Pinpoint the cell where the given text exists, returning its [x, y] midpoint coordinate. 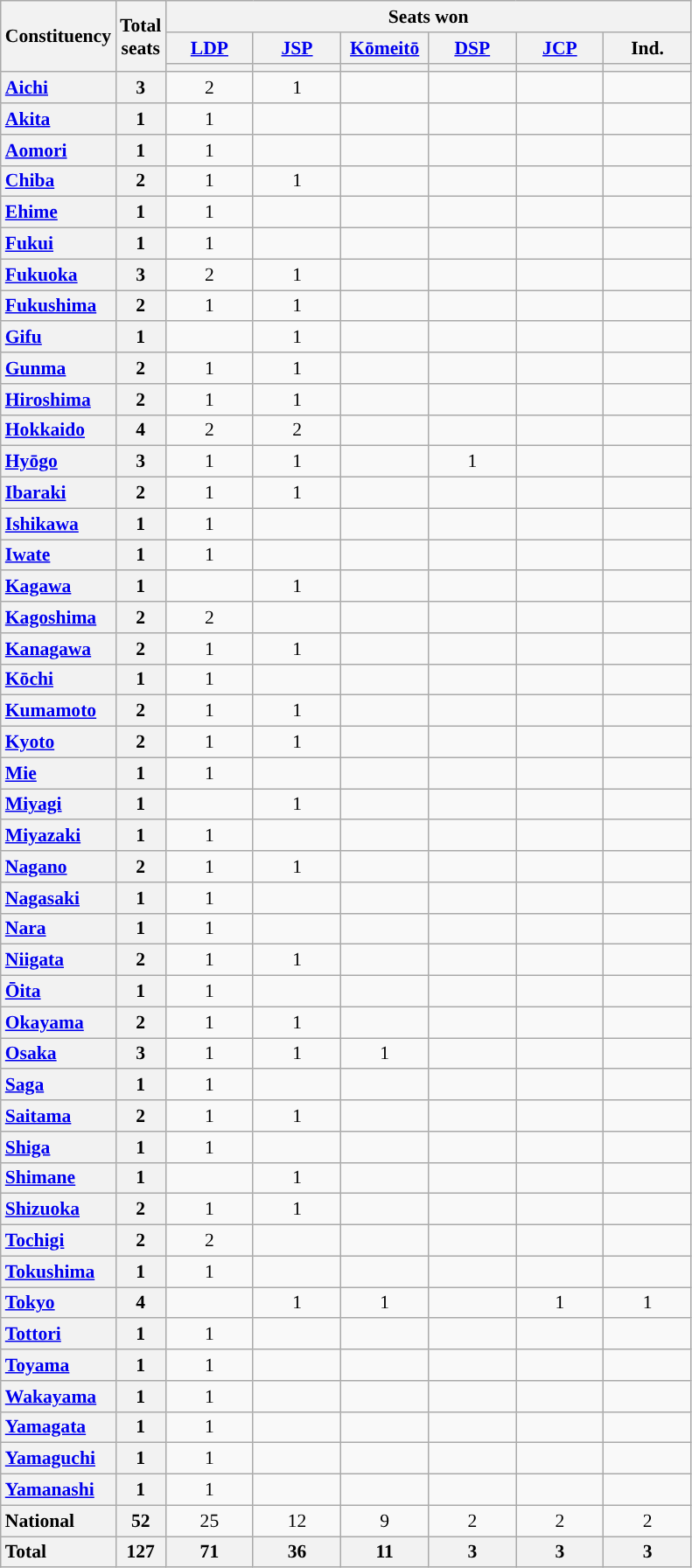
Total [58, 1552]
Hyōgo [58, 462]
Osaka [58, 1054]
Miyagi [58, 805]
52 [140, 1521]
Seats won [429, 17]
Nagasaki [58, 898]
36 [297, 1552]
Fukui [58, 244]
JSP [297, 48]
11 [385, 1552]
Tottori [58, 1335]
Yamaguchi [58, 1459]
Ehime [58, 213]
25 [209, 1521]
Kanagawa [58, 649]
Shiga [58, 1147]
Ibaraki [58, 493]
National [58, 1521]
Kumamoto [58, 711]
Hiroshima [58, 400]
127 [140, 1552]
Wakayama [58, 1397]
Kagoshima [58, 617]
Yamagata [58, 1427]
Tokushima [58, 1272]
Nara [58, 929]
Shimane [58, 1178]
Tochigi [58, 1241]
Miyazaki [58, 836]
Kōmeitō [385, 48]
12 [297, 1521]
Fukuoka [58, 275]
Okayama [58, 1022]
Aomori [58, 150]
Kyoto [58, 742]
Akita [58, 119]
Gifu [58, 338]
Aichi [58, 88]
Ōita [58, 992]
DSP [472, 48]
Niigata [58, 960]
Mie [58, 773]
Shizuoka [58, 1209]
Hokkaido [58, 430]
Nagano [58, 867]
Kōchi [58, 679]
Kagawa [58, 587]
Yamanashi [58, 1490]
Chiba [58, 181]
Saitama [58, 1116]
Fukushima [58, 306]
Ishikawa [58, 524]
Iwate [58, 555]
Ind. [647, 48]
Totalseats [140, 37]
71 [209, 1552]
Toyama [58, 1365]
LDP [209, 48]
9 [385, 1521]
Saga [58, 1085]
Tokyo [58, 1303]
Constituency [58, 37]
Gunma [58, 368]
JCP [560, 48]
